Pinpoint the cell where the given text exists, returning its [x, y] midpoint coordinate. 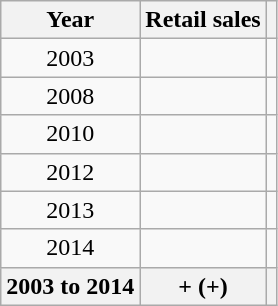
2008 [70, 96]
2003 to 2014 [70, 286]
2012 [70, 172]
2013 [70, 210]
2010 [70, 134]
2003 [70, 58]
Retail sales [203, 20]
+ (+) [203, 286]
Year [70, 20]
2014 [70, 248]
